Find where the given text appears and provide that cell's center as [X, Y] coordinate. 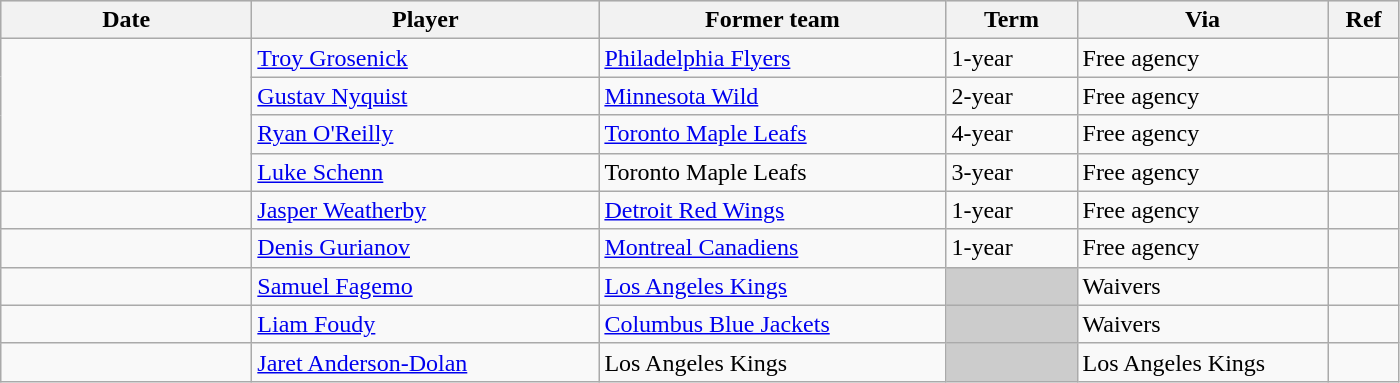
3-year [1012, 172]
Montreal Canadiens [772, 248]
Jaret Anderson-Dolan [426, 362]
Via [1202, 20]
Troy Grosenick [426, 58]
Jasper Weatherby [426, 210]
Gustav Nyquist [426, 96]
Columbus Blue Jackets [772, 324]
Former team [772, 20]
Ref [1364, 20]
Ryan O'Reilly [426, 134]
Player [426, 20]
Liam Foudy [426, 324]
Date [126, 20]
2-year [1012, 96]
4-year [1012, 134]
Detroit Red Wings [772, 210]
Term [1012, 20]
Luke Schenn [426, 172]
Denis Gurianov [426, 248]
Minnesota Wild [772, 96]
Samuel Fagemo [426, 286]
Philadelphia Flyers [772, 58]
